Pinpoint the cell where the given text exists, returning its (X, Y) midpoint coordinate. 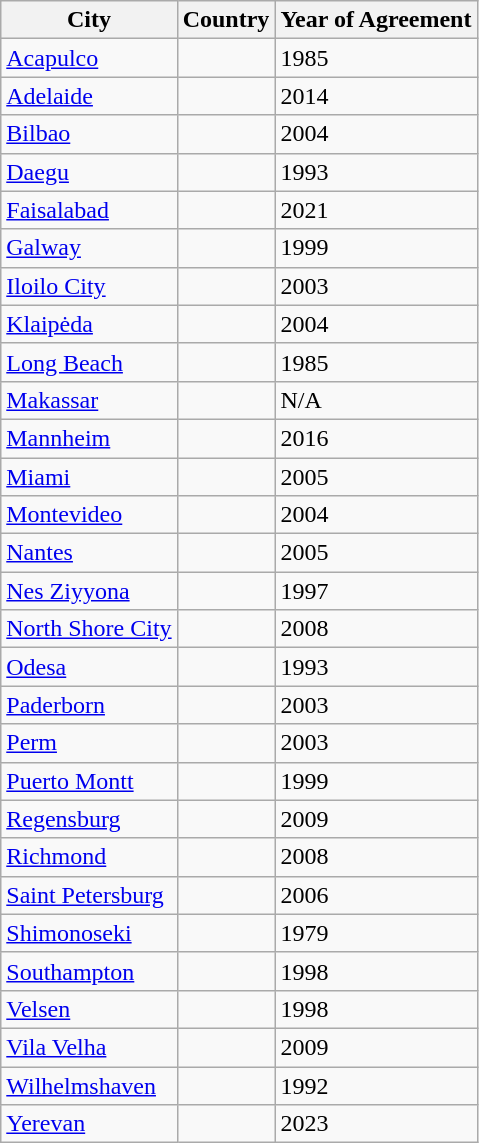
1979 (376, 933)
Nes Ziyyona (89, 591)
2021 (376, 210)
Regensburg (89, 819)
Shimonoseki (89, 933)
Country (226, 20)
Nantes (89, 553)
1997 (376, 591)
Saint Petersburg (89, 895)
Wilhelmshaven (89, 1085)
Yerevan (89, 1124)
2006 (376, 895)
Southampton (89, 971)
Makassar (89, 400)
2014 (376, 96)
Mannheim (89, 438)
Faisalabad (89, 210)
Puerto Montt (89, 781)
City (89, 20)
Galway (89, 248)
1992 (376, 1085)
Velsen (89, 1009)
Iloilo City (89, 286)
Richmond (89, 857)
Miami (89, 477)
Daegu (89, 172)
Adelaide (89, 96)
Bilbao (89, 134)
Montevideo (89, 515)
Klaipėda (89, 324)
Perm (89, 743)
2023 (376, 1124)
Year of Agreement (376, 20)
N/A (376, 400)
North Shore City (89, 629)
Paderborn (89, 705)
Long Beach (89, 362)
Vila Velha (89, 1047)
Odesa (89, 667)
Acapulco (89, 58)
2016 (376, 438)
